Search for the cell housing the specified text and yield its [x, y] center coordinate. 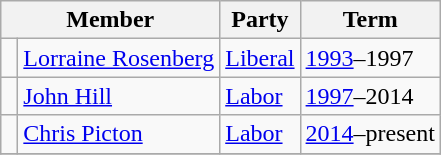
1997–2014 [370, 96]
John Hill [119, 96]
Chris Picton [119, 134]
Liberal [260, 58]
Lorraine Rosenberg [119, 58]
Term [370, 20]
2014–present [370, 134]
Member [110, 20]
Party [260, 20]
1993–1997 [370, 58]
